Detect which cell encompasses the target text, then output its (x, y) center coordinate. 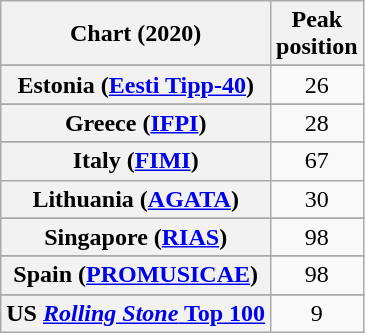
Chart (2020) (136, 34)
Singapore (RIAS) (136, 237)
Italy (FIMI) (136, 161)
28 (317, 123)
9 (317, 313)
Spain (PROMUSICAE) (136, 275)
Estonia (Eesti Tipp-40) (136, 85)
26 (317, 85)
Peakposition (317, 34)
Lithuania (AGATA) (136, 199)
67 (317, 161)
Greece (IFPI) (136, 123)
US Rolling Stone Top 100 (136, 313)
30 (317, 199)
